Search for the cell housing the specified text and yield its (X, Y) center coordinate. 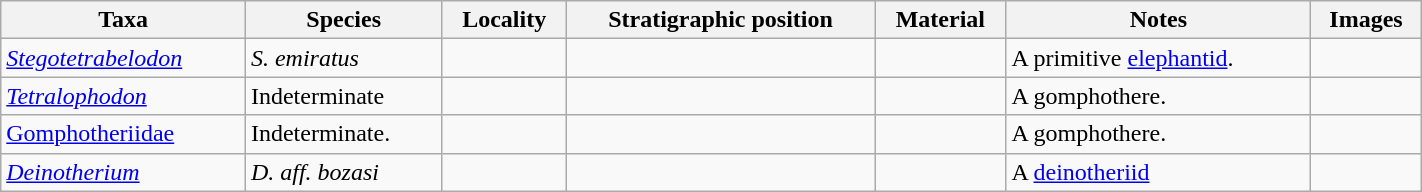
Locality (504, 20)
Indeterminate (344, 96)
Stegotetrabelodon (124, 58)
A primitive elephantid. (1158, 58)
A deinotheriid (1158, 172)
Stratigraphic position (720, 20)
Indeterminate. (344, 134)
Images (1366, 20)
Taxa (124, 20)
D. aff. bozasi (344, 172)
Gomphotheriidae (124, 134)
Notes (1158, 20)
Material (940, 20)
Deinotherium (124, 172)
Tetralophodon (124, 96)
S. emiratus (344, 58)
Species (344, 20)
